Locate the cell with the specified text and output its [X, Y] center coordinate. 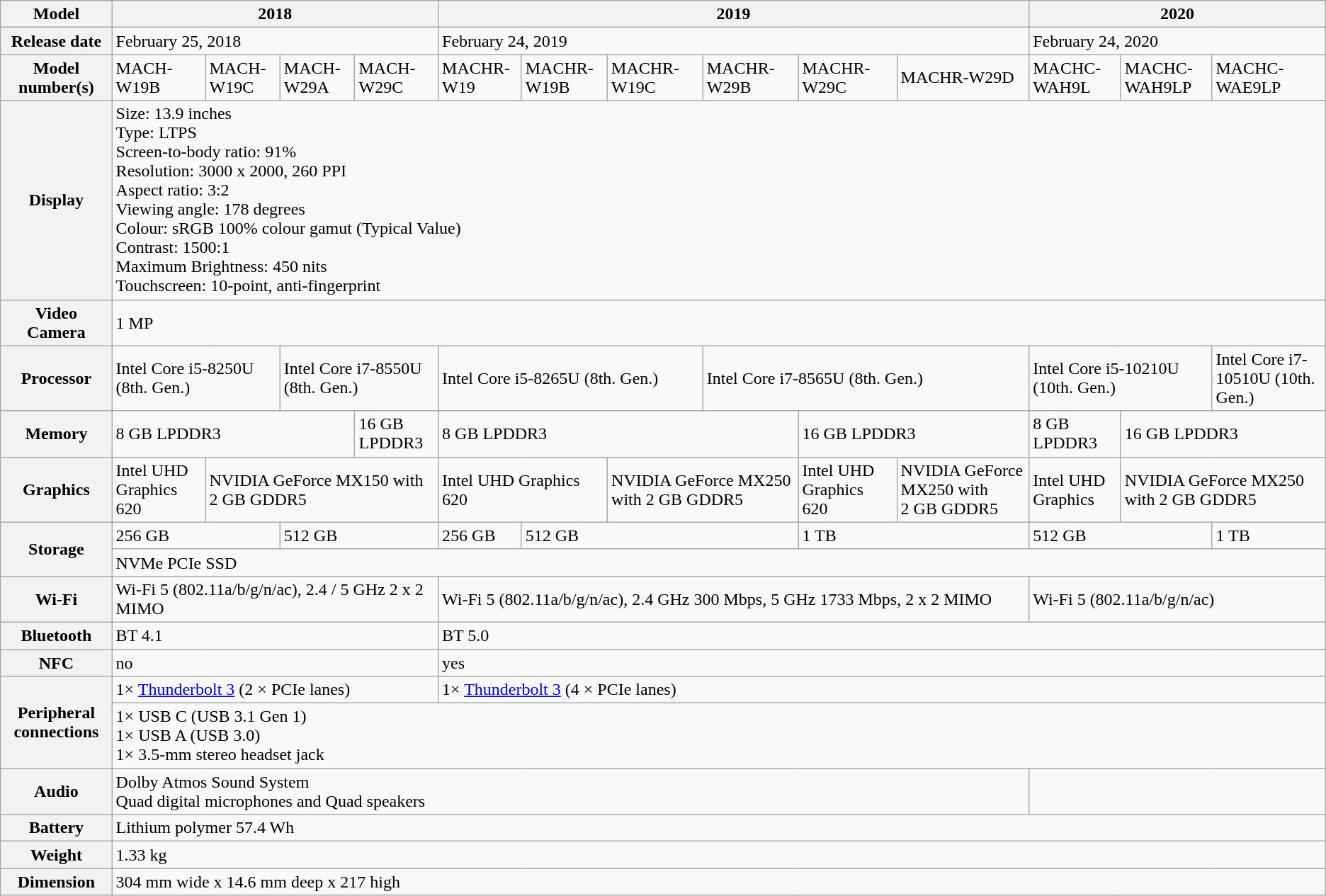
MACH-W29C [397, 78]
Audio [57, 792]
NFC [57, 662]
February 24, 2019 [734, 41]
Dimension [57, 882]
Intel Core i5-8265U (8th. Gen.) [571, 378]
Model [57, 14]
MACHR-W29B [751, 78]
2018 [275, 14]
MACH-W19C [242, 78]
Release date [57, 41]
Intel Core i5-8250U (8th. Gen.) [195, 378]
NVMe PCIe SSD [718, 562]
2019 [734, 14]
MACH-W29A [317, 78]
Weight [57, 855]
MACHR-W19B [564, 78]
1× Thunderbolt 3 (4 × PCIe lanes) [883, 690]
Display [57, 200]
1× Thunderbolt 3 (2 × PCIe lanes) [275, 690]
BT 4.1 [275, 635]
Lithium polymer 57.4 Wh [718, 828]
MACHC-WAE9LP [1269, 78]
February 24, 2020 [1177, 41]
Intel Core i7-10510U (10th. Gen.) [1269, 378]
Peripheral connections [57, 722]
MACHR-W29C [847, 78]
MACHR-W19 [480, 78]
BT 5.0 [883, 635]
MACH-W19B [159, 78]
Battery [57, 828]
Bluetooth [57, 635]
MACHC-WAH9LP [1166, 78]
1.33 kg [718, 855]
Video Camera [57, 323]
Memory [57, 433]
no [275, 662]
Intel Core i5-10210U (10th. Gen.) [1121, 378]
Storage [57, 549]
Intel Core i7-8565U (8th. Gen.) [866, 378]
MACHC-WAH9L [1075, 78]
yes [883, 662]
Wi-Fi 5 (802.11a/b/g/n/ac) [1177, 599]
Intel UHD Graphics [1075, 489]
Intel Core i7-8550U (8th. Gen.) [358, 378]
MACHR-W29D [963, 78]
February 25, 2018 [275, 41]
Dolby Atmos Sound SystemQuad digital microphones and Quad speakers [571, 792]
Graphics [57, 489]
1× USB C (USB 3.1 Gen 1)1× USB A (USB 3.0)1× 3.5-mm stereo headset jack [718, 736]
NVIDIA GeForce MX150 with 2 GB GDDR5 [322, 489]
Processor [57, 378]
MACHR-W19C [656, 78]
Wi-Fi 5 (802.11a/b/g/n/ac), 2.4 GHz 300 Mbps, 5 GHz 1733 Mbps, 2 x 2 MIMO [734, 599]
Model number(s) [57, 78]
304 mm wide x 14.6 mm deep x 217 high [718, 882]
2020 [1177, 14]
1 MP [718, 323]
Wi-Fi [57, 599]
Wi-Fi 5 (802.11a/b/g/n/ac), 2.4 / 5 GHz 2 x 2 MIMO [275, 599]
